Locate the cell with the specified text and output its (x, y) center coordinate. 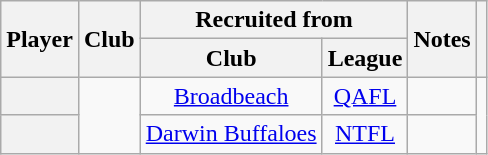
Player (40, 39)
NTFL (365, 134)
League (365, 58)
QAFL (365, 96)
Notes (442, 39)
Broadbeach (231, 96)
Darwin Buffaloes (231, 134)
Recruited from (274, 20)
